Determine the (x, y) coordinate at the center of the cell enclosing the given text.  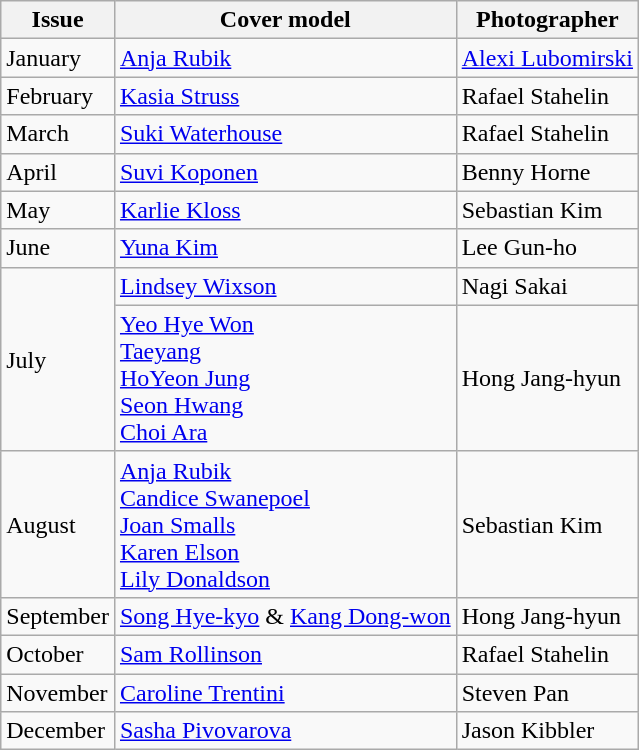
December (58, 731)
Photographer (547, 20)
Caroline Trentini (285, 693)
Benny Horne (547, 172)
Jason Kibbler (547, 731)
Karlie Kloss (285, 210)
Lee Gun-ho (547, 248)
Issue (58, 20)
Yuna Kim (285, 248)
Steven Pan (547, 693)
Lindsey Wixson (285, 286)
Kasia Struss (285, 96)
Alexi Lubomirski (547, 58)
November (58, 693)
Song Hye-kyo & Kang Dong-won (285, 616)
Cover model (285, 20)
Anja Rubik (285, 58)
Nagi Sakai (547, 286)
September (58, 616)
Sasha Pivovarova (285, 731)
July (58, 359)
May (58, 210)
October (58, 654)
April (58, 172)
March (58, 134)
February (58, 96)
January (58, 58)
Suvi Koponen (285, 172)
Sam Rollinson (285, 654)
June (58, 248)
Anja RubikCandice SwanepoelJoan SmallsKaren ElsonLily Donaldson (285, 524)
Yeo Hye WonTaeyangHoYeon JungSeon HwangChoi Ara (285, 378)
Suki Waterhouse (285, 134)
August (58, 524)
